Provide the [X, Y] coordinate of the cell's center where the given text is located.  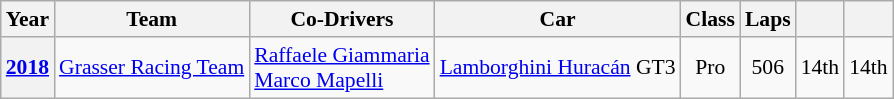
Co-Drivers [342, 19]
Pro [710, 68]
Class [710, 19]
506 [768, 68]
Grasser Racing Team [152, 68]
2018 [28, 68]
Raffaele Giammaria Marco Mapelli [342, 68]
Year [28, 19]
Team [152, 19]
Car [558, 19]
Lamborghini Huracán GT3 [558, 68]
Laps [768, 19]
